Extract the (X, Y) coordinate from the center of the cell holding the provided text.  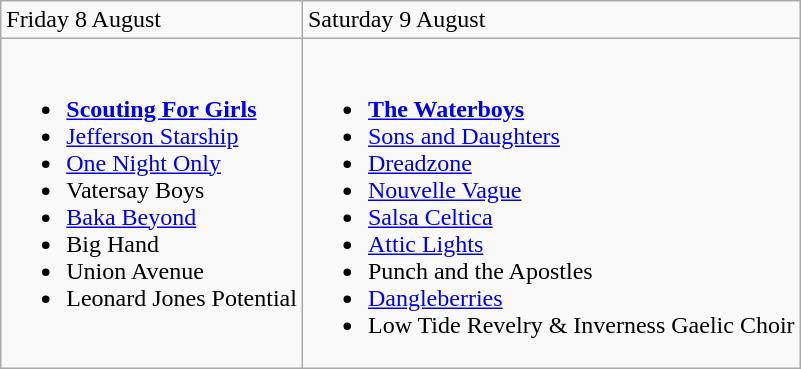
Scouting For GirlsJefferson StarshipOne Night OnlyVatersay BoysBaka BeyondBig HandUnion AvenueLeonard Jones Potential (152, 204)
Friday 8 August (152, 20)
Saturday 9 August (551, 20)
